Pinpoint the cell where the given text exists, returning its [X, Y] midpoint coordinate. 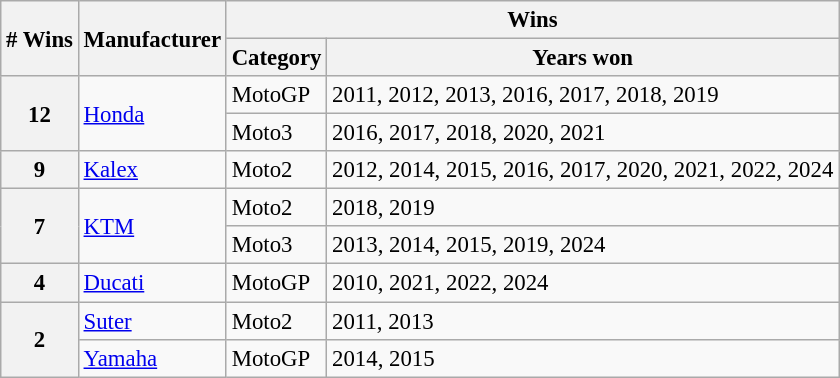
Yamaha [152, 358]
2016, 2017, 2018, 2020, 2021 [583, 133]
Kalex [152, 170]
2012, 2014, 2015, 2016, 2017, 2020, 2021, 2022, 2024 [583, 170]
Ducati [152, 283]
# Wins [40, 38]
Years won [583, 58]
Category [276, 58]
4 [40, 283]
7 [40, 226]
Manufacturer [152, 38]
Wins [532, 20]
KTM [152, 226]
9 [40, 170]
Suter [152, 321]
2 [40, 340]
2014, 2015 [583, 358]
Honda [152, 114]
2018, 2019 [583, 208]
12 [40, 114]
2013, 2014, 2015, 2019, 2024 [583, 245]
2010, 2021, 2022, 2024 [583, 283]
2011, 2012, 2013, 2016, 2017, 2018, 2019 [583, 95]
2011, 2013 [583, 321]
